From the cell containing the given text, extract its center point as [X, Y] coordinate. 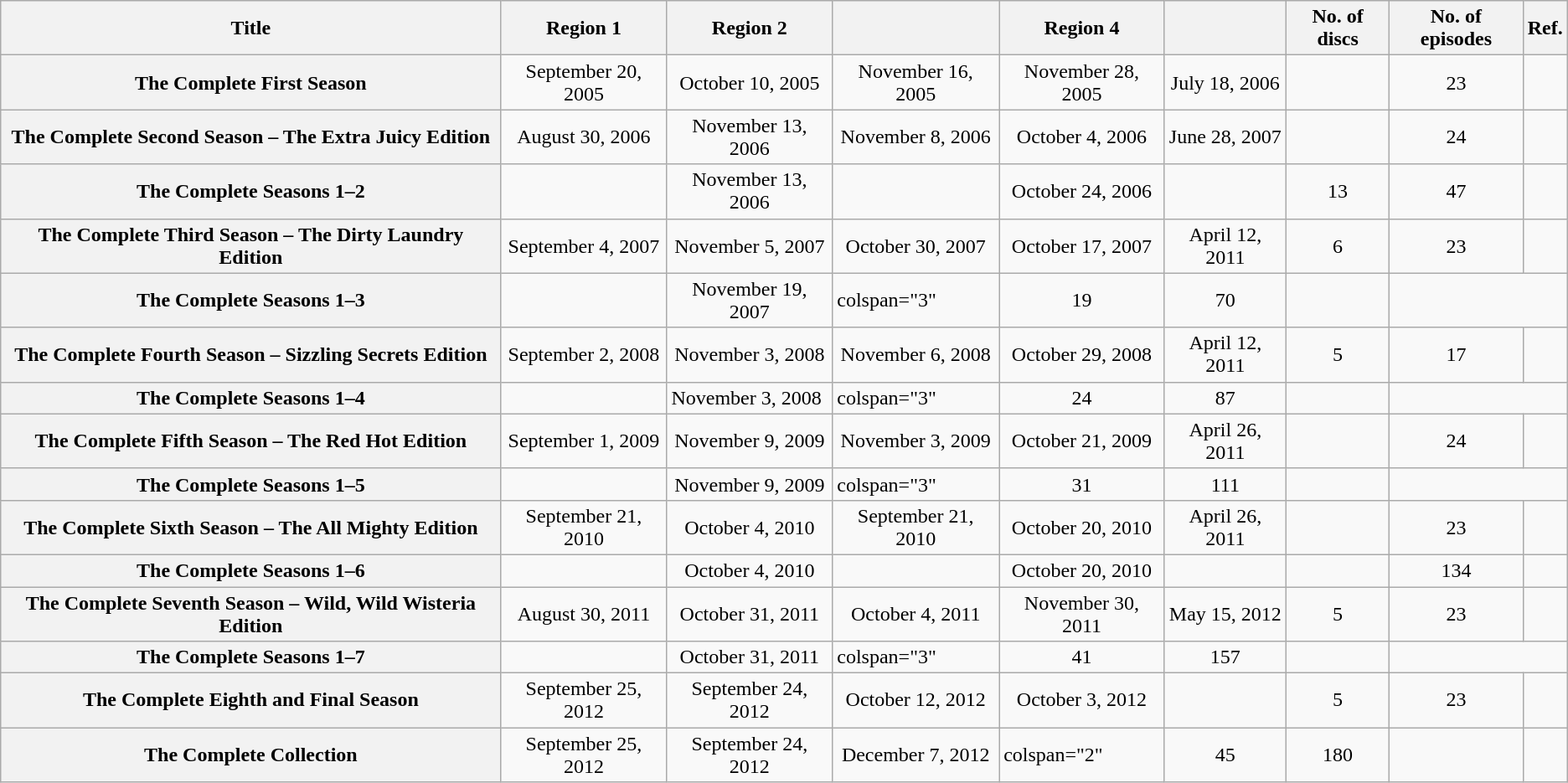
Region 4 [1082, 28]
No. of episodes [1456, 28]
September 20, 2005 [584, 82]
No. of discs [1337, 28]
October 12, 2012 [916, 700]
September 1, 2009 [584, 440]
November 19, 2007 [750, 300]
47 [1456, 191]
November 28, 2005 [1082, 82]
17 [1456, 355]
November 16, 2005 [916, 82]
June 28, 2007 [1225, 137]
19 [1082, 300]
111 [1225, 484]
May 15, 2012 [1225, 613]
41 [1082, 657]
31 [1082, 484]
The Complete Seasons 1–6 [251, 570]
October 29, 2008 [1082, 355]
October 24, 2006 [1082, 191]
180 [1337, 755]
The Complete Seasons 1–7 [251, 657]
The Complete Fifth Season – The Red Hot Edition [251, 440]
The Complete Seventh Season – Wild, Wild Wisteria Edition [251, 613]
The Complete Seasons 1–4 [251, 398]
November 5, 2007 [750, 246]
colspan="2" [1082, 755]
September 4, 2007 [584, 246]
October 4, 2011 [916, 613]
The Complete Eighth and Final Season [251, 700]
November 6, 2008 [916, 355]
The Complete Fourth Season – Sizzling Secrets Edition [251, 355]
October 21, 2009 [1082, 440]
October 17, 2007 [1082, 246]
6 [1337, 246]
The Complete Seasons 1–3 [251, 300]
134 [1456, 570]
The Complete First Season [251, 82]
September 2, 2008 [584, 355]
December 7, 2012 [916, 755]
August 30, 2011 [584, 613]
45 [1225, 755]
October 4, 2006 [1082, 137]
87 [1225, 398]
October 30, 2007 [916, 246]
The Complete Second Season – The Extra Juicy Edition [251, 137]
13 [1337, 191]
The Complete Seasons 1–5 [251, 484]
The Complete Collection [251, 755]
The Complete Sixth Season – The All Mighty Edition [251, 528]
157 [1225, 657]
Title [251, 28]
Region 2 [750, 28]
November 3, 2009 [916, 440]
October 10, 2005 [750, 82]
July 18, 2006 [1225, 82]
November 8, 2006 [916, 137]
70 [1225, 300]
October 3, 2012 [1082, 700]
Region 1 [584, 28]
The Complete Seasons 1–2 [251, 191]
August 30, 2006 [584, 137]
Ref. [1545, 28]
The Complete Third Season – The Dirty Laundry Edition [251, 246]
November 30, 2011 [1082, 613]
